Find where the given text appears and provide that cell's center as [x, y] coordinate. 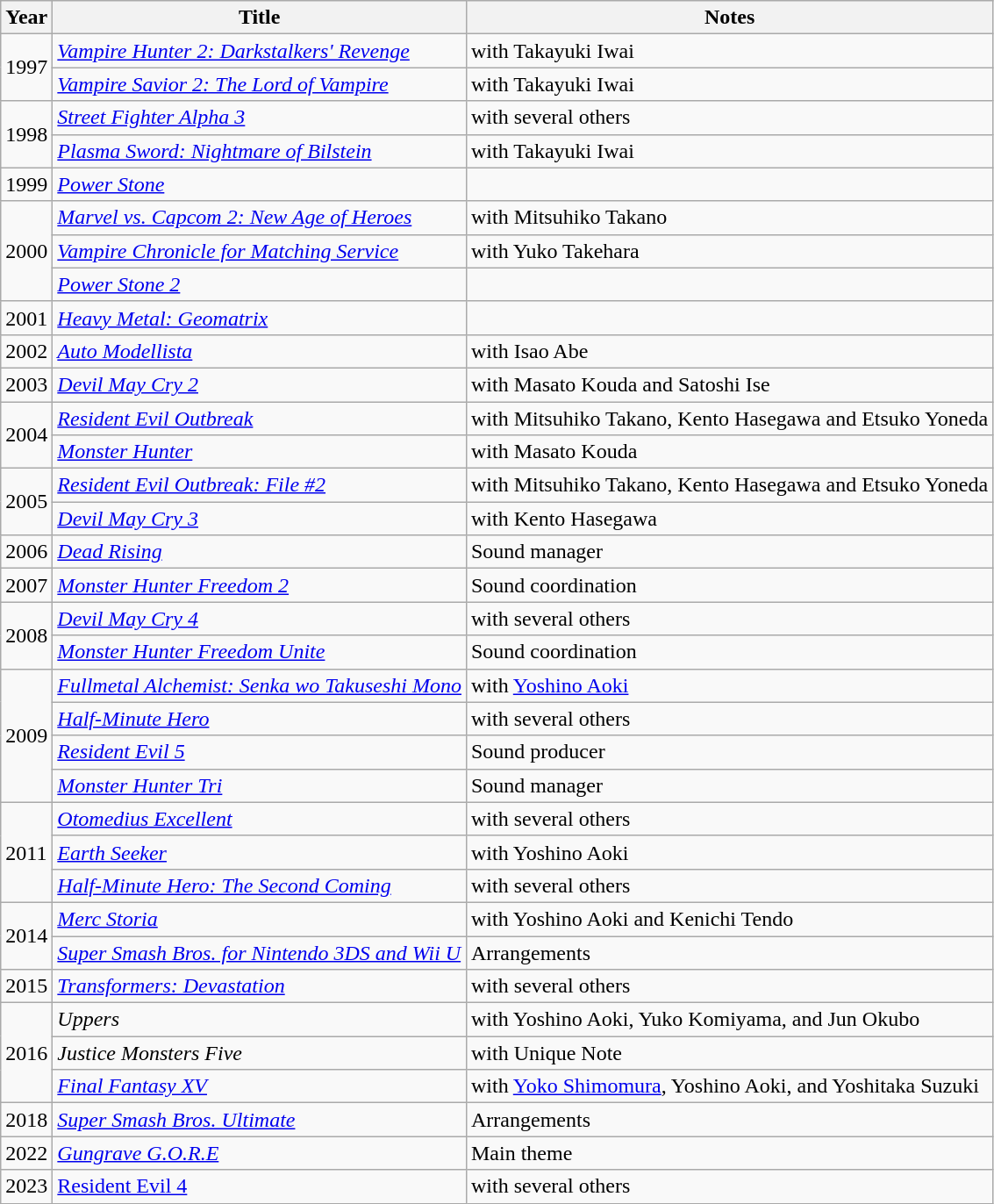
Power Stone [260, 184]
Resident Evil Outbreak: File #2 [260, 485]
Plasma Sword: Nightmare of Bilstein [260, 151]
Vampire Chronicle for Matching Service [260, 251]
with Masato Kouda and Satoshi Ise [729, 384]
Main theme [729, 1153]
Super Smash Bros. Ultimate [260, 1120]
Justice Monsters Five [260, 1053]
with Masato Kouda [729, 452]
2022 [26, 1153]
Year [26, 18]
Power Stone 2 [260, 284]
Uppers [260, 1020]
Vampire Savior 2: The Lord of Vampire [260, 84]
with Kento Hasegawa [729, 519]
Otomedius Excellent [260, 819]
with Unique Note [729, 1053]
with Yuko Takehara [729, 251]
Title [260, 18]
Final Fantasy XV [260, 1086]
1998 [26, 134]
2004 [26, 435]
with Mitsuhiko Takano [729, 218]
1999 [26, 184]
Monster Hunter Freedom Unite [260, 652]
Notes [729, 18]
2007 [26, 585]
with Yoshino Aoki, Yuko Komiyama, and Jun Okubo [729, 1020]
2016 [26, 1053]
Marvel vs. Capcom 2: New Age of Heroes [260, 218]
Monster Hunter Freedom 2 [260, 585]
Half-Minute Hero: The Second Coming [260, 885]
Super Smash Bros. for Nintendo 3DS and Wii U [260, 952]
Monster Hunter [260, 452]
2018 [26, 1120]
2008 [26, 635]
2002 [26, 351]
2014 [26, 935]
Monster Hunter Tri [260, 785]
Dead Rising [260, 552]
with Yoshino Aoki and Kenichi Tendo [729, 919]
2023 [26, 1186]
Devil May Cry 2 [260, 384]
with Isao Abe [729, 351]
2005 [26, 502]
Vampire Hunter 2: Darkstalkers' Revenge [260, 51]
Gungrave G.O.R.E [260, 1153]
Heavy Metal: Geomatrix [260, 318]
2015 [26, 986]
2009 [26, 735]
Merc Storia [260, 919]
Sound producer [729, 752]
Street Fighter Alpha 3 [260, 118]
2006 [26, 552]
2000 [26, 251]
2011 [26, 852]
Auto Modellista [260, 351]
1997 [26, 68]
Resident Evil Outbreak [260, 419]
Resident Evil 4 [260, 1186]
Half-Minute Hero [260, 719]
Resident Evil 5 [260, 752]
Earth Seeker [260, 852]
2001 [26, 318]
with Yoko Shimomura, Yoshino Aoki, and Yoshitaka Suzuki [729, 1086]
Devil May Cry 3 [260, 519]
Devil May Cry 4 [260, 619]
Transformers: Devastation [260, 986]
Fullmetal Alchemist: Senka wo Takuseshi Mono [260, 685]
2003 [26, 384]
